Capture the cell that displays the provided text and extract its (x, y) central coordinate. 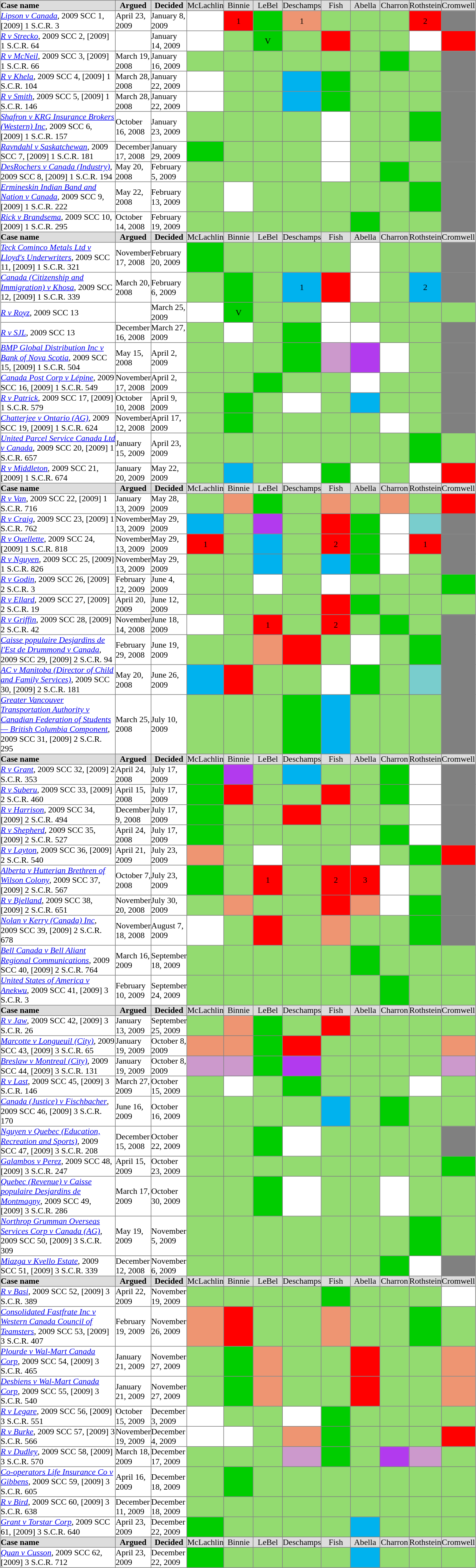
December 9, 2008 (133, 815)
April 15, 2008 (133, 794)
October 16, 2008 (133, 126)
November 26, 2009 (169, 1326)
March 19, 2008 (133, 61)
November 6, 2009 (169, 1266)
R v Jaw, 2009 SCC 42, [2009] 3 S.C.R. 26 (58, 1026)
R v Bird, 2009 SCC 60, [2009] 3 S.C.R. 638 (58, 1507)
October 30, 2009 (169, 1196)
February 5, 2009 (169, 172)
Canada (Justice) v Fischbacher, 2009 SCC 46, [2009] 3 S.C.R. 170 (58, 1111)
May 19, 2009 (133, 1236)
R v Craig, 2009 SCC 23, [2009] 1 S.C.R. 762 (58, 524)
May 15, 2008 (133, 358)
R v Layton, 2009 SCC 36, [2009] 2 S.C.R. 540 (58, 855)
November 14, 2008 (133, 625)
April 21, 2009 (133, 855)
Consolidated Fastfrate Inc v Western Canada Council of Teamsters, 2009 SCC 53, [2009] 3 S.C.R. 407 (58, 1326)
R v Patrick, 2009 SCC 17, [2009] 1 S.C.R. 579 (58, 403)
October 7, 2008 (133, 880)
August 7, 2009 (169, 930)
Teck Cominco Metals Ltd v Lloyd's Underwriters, 2009 SCC 11, [2009] 1 S.C.R. 321 (58, 257)
Canada (Citizenship and Immigration) v Khosa, 2009 SCC 12, [2009] 1 S.C.R. 339 (58, 287)
Northrop Grumman Overseas Services Corp v Canada (AG), 2009 SCC 50, [2009] 3 S.C.R. 309 (58, 1236)
May 22, 2008 (133, 197)
R v Dudley, 2009 SCC 58, [2009] 3 S.C.R. 570 (58, 1457)
R v Harrison, 2009 SCC 34, [2009] 2 S.C.R. 494 (58, 815)
R v Nguyen, 2009 SCC 25, [2009] 1 S.C.R. 826 (58, 564)
February 20, 2009 (169, 257)
July 10, 2009 (169, 724)
December 4, 2009 (169, 1436)
November 20, 2008 (133, 905)
R v McNeil, 2009 SCC 3, [2009] 1 S.C.R. 66 (58, 61)
Miazga v Kvello Estate, 2009 SCC 51, [2009] 3 S.C.R. 339 (58, 1266)
DesRochers v Canada (Industry), 2009 SCC 8, [2009] 1 S.C.R. 194 (58, 172)
Canada Post Corp v Lépine, 2009 SCC 16, [2009] 1 S.C.R. 549 (58, 383)
Breslaw v Montreal (City), 2009 SCC 44, [2009] 3 S.C.R. 131 (58, 1066)
AC v Manitoba (Director of Child and Family Services), 2009 SCC 30, [2009] 2 S.C.R. 181 (58, 680)
July 30, 2009 (169, 905)
March 25, 2009 (169, 312)
December 17, 2008 (133, 151)
Nolan v Kerry (Canada) Inc, 2009 SCC 39, [2009] 2 S.C.R. 678 (58, 930)
June 4, 2009 (169, 584)
R v Strecko, 2009 SCC 2, [2009] 1 S.C.R. 64 (58, 41)
BMP Global Distribution Inc v Bank of Nova Scotia, 2009 SCC 15, [2009] 1 S.C.R. 504 (58, 358)
Bell Canada v Bell Aliant Regional Communications, 2009 SCC 40, [2009] 2 S.C.R. 764 (58, 960)
April 9, 2009 (169, 403)
R v Burke, 2009 SCC 57, [2009] 3 S.C.R. 566 (58, 1436)
Rick v Brandsema, 2009 SCC 10, [2009] 1 S.C.R. 295 (58, 222)
R v Ellard, 2009 SCC 27, [2009] 2 S.C.R. 19 (58, 604)
R v Legare, 2009 SCC 56, [2009] 3 S.C.R. 551 (58, 1416)
United Parcel Service Canada Ltd v Canada, 2009 SCC 20, [2009] 1 S.C.R. 657 (58, 448)
June 18, 2009 (169, 625)
3 (365, 880)
Quebec (Revenue) v Caisse populaire Desjardins de Montmagny, 2009 SCC 49, [2009] 3 S.C.R. 286 (58, 1196)
Lipson v Canada, 2009 SCC 1, [2009] 1 S.C.R. 3 (58, 21)
R v Bjelland, 2009 SCC 38, [2009] 2 S.C.R. 651 (58, 905)
December 12, 2008 (133, 1266)
December 3, 2009 (169, 1416)
October 10, 2008 (133, 403)
October 14, 2008 (133, 222)
April 17, 2009 (169, 423)
November 12, 2008 (133, 423)
June 26, 2009 (169, 680)
R v Last, 2009 SCC 45, [2009] 3 S.C.R. 146 (58, 1086)
Grant v Torstar Corp, 2009 SCC 61, [2009] 3 S.C.R. 640 (58, 1527)
R v Royz, 2009 SCC 13 (58, 312)
September 24, 2009 (169, 990)
February 13, 2009 (169, 197)
April 16, 2009 (133, 1482)
November 5, 2009 (169, 1236)
April 15, 2009 (133, 1166)
R v Smith, 2009 SCC 5, [2009] 1 S.C.R. 146 (58, 101)
United States of America v Anekwu, 2009 SCC 41, [2009] 3 S.C.R. 3 (58, 990)
March 20, 2008 (133, 287)
June 12, 2009 (169, 604)
February 6, 2009 (169, 287)
R v SJL, 2009 SCC 13 (58, 332)
R v Godin, 2009 SCC 26, [2009] 2 S.C.R. 3 (58, 584)
R v Suberu, 2009 SCC 33, [2009] 2 S.C.R. 460 (58, 794)
Nguyen v Quebec (Education, Recreation and Sports), 2009 SCC 47, [2009] 3 S.C.R. 208 (58, 1141)
March 16, 2009 (133, 960)
September 25, 2009 (169, 1026)
Caisse populaire Desjardins de l'Est de Drummond v Canada, 2009 SCC 29, [2009] 2 S.C.R. 94 (58, 650)
October 16, 2009 (169, 1111)
Desbiens v Wal‑Mart Canada Corp, 2009 SCC 55, [2009] 3 S.C.R. 540 (58, 1391)
R v Griffin, 2009 SCC 28, [2009] 2 S.C.R. 42 (58, 625)
May 28, 2009 (169, 504)
Greater Vancouver Transportation Authority v Canadian Federation of Students — British Columbia Component, 2009 SCC 31, [2009] 2 S.C.R. 295 (58, 724)
February 29, 2008 (133, 650)
R v Van, 2009 SCC 22, [2009] 1 S.C.R. 716 (58, 504)
April 20, 2009 (133, 604)
September 18, 2009 (169, 960)
January 14, 2009 (169, 41)
May 22, 2009 (169, 473)
R v Khela, 2009 SCC 4, [2009] 1 S.C.R. 104 (58, 81)
R v Shepherd, 2009 SCC 35, [2009] 2 S.C.R. 527 (58, 835)
December 16, 2008 (133, 332)
January 15, 2009 (133, 448)
June 16, 2009 (133, 1111)
R v Ouellette, 2009 SCC 24, [2009] 1 S.C.R. 818 (58, 544)
February 10, 2009 (133, 990)
November 18, 2008 (133, 930)
Alberta v Hutterian Brethren of Wilson Colony, 2009 SCC 37, [2009] 2 S.C.R. 567 (58, 880)
Co‑operators Life Insurance Co v Gibbens, 2009 SCC 59, [2009] 3 S.C.R. 605 (58, 1482)
R v Grant, 2009 SCC 32, [2009] 2 S.C.R. 353 (58, 774)
February 12, 2009 (133, 584)
Ravndahl v Saskatchewan, 2009 SCC 7, [2009] 1 S.C.R. 181 (58, 151)
January 20, 2009 (133, 473)
Marcotte v Longueuil (City), 2009 SCC 43, [2009] 3 S.C.R. 65 (58, 1046)
Chatterjee v Ontario (AG), 2009 SCC 19, [2009] 1 S.C.R. 624 (58, 423)
June 19, 2009 (169, 650)
Ermineskin Indian Band and Nation v Canada, 2009 SCC 9, [2009] 1 S.C.R. 222 (58, 197)
January 23, 2009 (169, 126)
January 29, 2009 (169, 151)
R v Middleton, 2009 SCC 21, [2009] 1 S.C.R. 674 (58, 473)
Quan v Cusson, 2009 SCC 62, [2009] 3 S.C.R. 712 (58, 1557)
R v Basi, 2009 SCC 52, [2009] 3 S.C.R. 389 (58, 1296)
March 17, 2009 (133, 1196)
March 25, 2008 (133, 724)
January 8, 2009 (169, 21)
December 11, 2009 (133, 1507)
October 23, 2009 (169, 1166)
October 22, 2009 (169, 1141)
December 17, 2009 (169, 1457)
March 18, 2009 (133, 1457)
Galambos v Perez, 2009 SCC 48, [2009] 3 S.C.R. 247 (58, 1166)
April 22, 2009 (133, 1296)
Plourde v Wal‑Mart Canada Corp, 2009 SCC 54, [2009] 3 S.C.R. 465 (58, 1361)
January 16, 2009 (169, 61)
Shafron v KRG Insurance Brokers (Western) Inc, 2009 SCC 6, [2009] 1 S.C.R. 157 (58, 126)
December 15, 2008 (133, 1141)
